From the cell containing the given text, extract its center point as (x, y) coordinate. 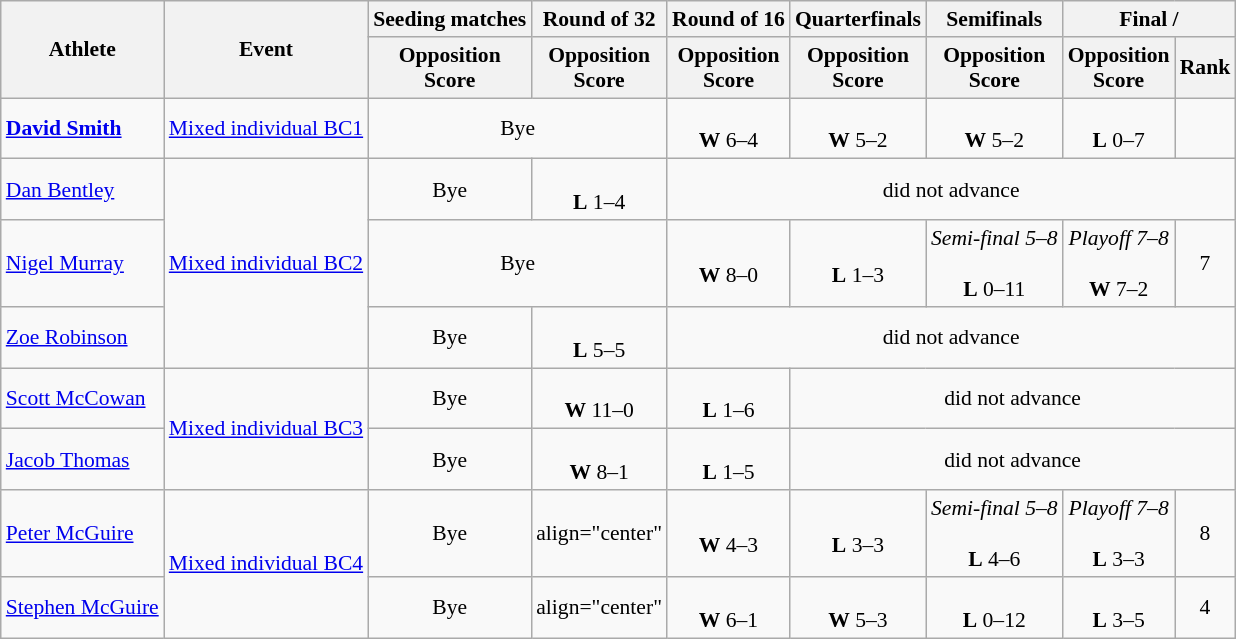
Jacob Thomas (82, 460)
W 8–0 (728, 264)
Quarterfinals (858, 19)
Mixed individual BC3 (266, 429)
L 0–12 (994, 608)
W 11–0 (599, 398)
Mixed individual BC4 (266, 564)
Seeding matches (450, 19)
L 3–5 (1119, 608)
W 6–1 (728, 608)
Dan Bentley (82, 190)
Mixed individual BC2 (266, 264)
L 1–4 (599, 190)
Mixed individual BC1 (266, 128)
W 8–1 (599, 460)
7 (1206, 264)
Playoff 7–8W 7–2 (1119, 264)
L 1–3 (858, 264)
Rank (1206, 68)
Zoe Robinson (82, 338)
W 5–3 (858, 608)
L 1–5 (728, 460)
Peter McGuire (82, 534)
L 0–7 (1119, 128)
L 3–3 (858, 534)
4 (1206, 608)
8 (1206, 534)
Final / (1150, 19)
Round of 16 (728, 19)
L 1–6 (728, 398)
Semi-final 5–8L 0–11 (994, 264)
David Smith (82, 128)
Scott McCowan (82, 398)
Semi-final 5–8L 4–6 (994, 534)
Playoff 7–8L 3–3 (1119, 534)
Stephen McGuire (82, 608)
Semifinals (994, 19)
Round of 32 (599, 19)
Athlete (82, 50)
W 6–4 (728, 128)
W 4–3 (728, 534)
Event (266, 50)
L 5–5 (599, 338)
Nigel Murray (82, 264)
